For the text-containing cell, return its midpoint in (x, y) coordinate format. 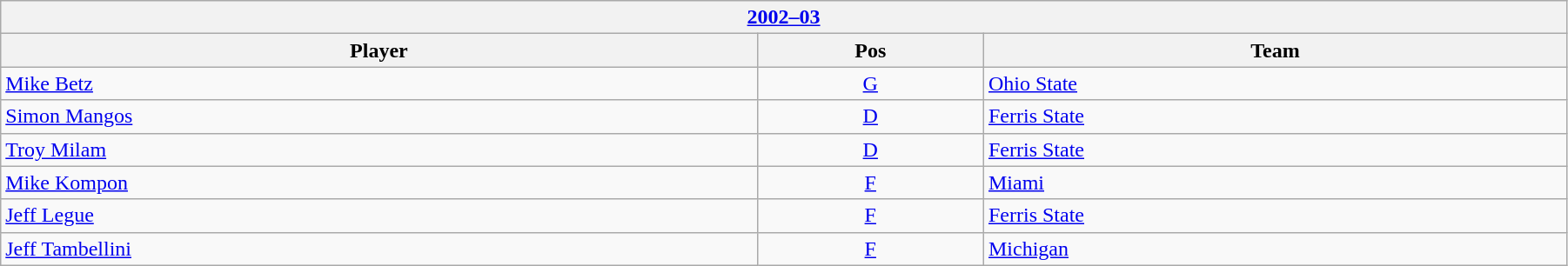
Mike Kompon (379, 183)
Mike Betz (379, 83)
Simon Mangos (379, 116)
Jeff Legue (379, 216)
Player (379, 50)
Ohio State (1275, 83)
Pos (870, 50)
Michigan (1275, 249)
2002–03 (784, 17)
Miami (1275, 183)
Jeff Tambellini (379, 249)
Troy Milam (379, 150)
Team (1275, 50)
G (870, 83)
